Find where the given text appears and provide that cell's center as (X, Y) coordinate. 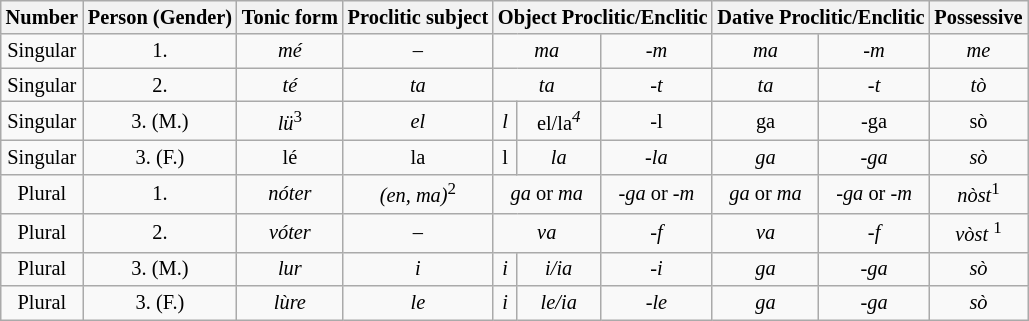
-i (656, 269)
Dative Proclitic/Enclitic (820, 17)
té (290, 85)
Possessive (978, 17)
le/ia (558, 302)
Number (42, 17)
lur (290, 269)
el (418, 120)
me (978, 51)
mé (290, 51)
lü3 (290, 120)
lùre (290, 302)
Tonic form (290, 17)
nòst1 (978, 194)
-le (656, 302)
vòst 1 (978, 232)
Person (Gender) (160, 17)
el/la4 (558, 120)
lé (290, 157)
tò (978, 85)
-l (656, 120)
le (418, 302)
vóter (290, 232)
(en, ma)2 (418, 194)
i/ia (558, 269)
-la (656, 157)
nóter (290, 194)
Object Proclitic/Enclitic (602, 17)
Proclitic subject (418, 17)
